Detect which cell encompasses the target text, then output its (x, y) center coordinate. 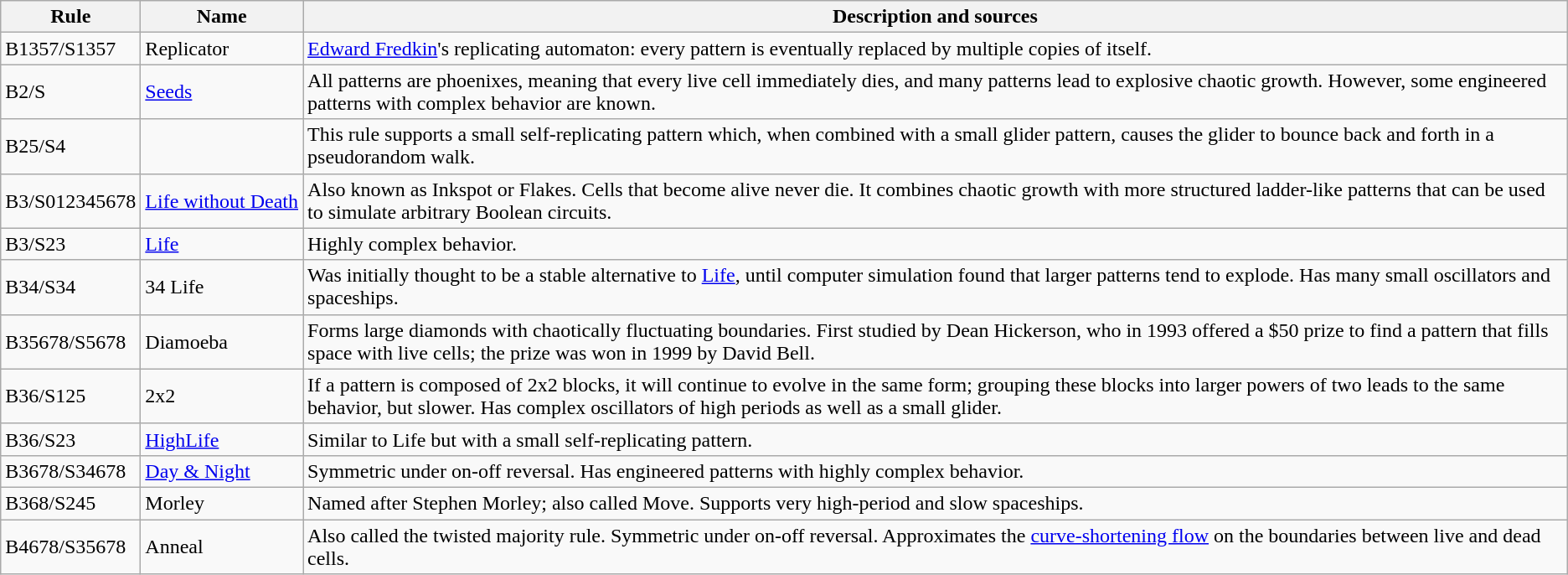
Description and sources (936, 17)
34 Life (222, 287)
Diamoeba (222, 342)
B36/S125 (70, 396)
B3/S23 (70, 244)
Seeds (222, 92)
HighLife (222, 439)
B25/S4 (70, 146)
B4678/S35678 (70, 547)
B3/S012345678 (70, 201)
Highly complex behavior. (936, 244)
Life without Death (222, 201)
2x2 (222, 396)
Edward Fredkin's replicating automaton: every pattern is eventually replaced by multiple copies of itself. (936, 49)
Morley (222, 503)
Day & Night (222, 471)
Anneal (222, 547)
Life (222, 244)
Named after Stephen Morley; also called Move. Supports very high-period and slow spaceships. (936, 503)
Replicator (222, 49)
B1357/S1357 (70, 49)
B368/S245 (70, 503)
B2/S (70, 92)
B36/S23 (70, 439)
B3678/S34678 (70, 471)
B35678/S5678 (70, 342)
Rule (70, 17)
Symmetric under on-off reversal. Has engineered patterns with highly complex behavior. (936, 471)
Similar to Life but with a small self-replicating pattern. (936, 439)
B34/S34 (70, 287)
Name (222, 17)
